Pinpoint the cell where the given text exists, returning its [x, y] midpoint coordinate. 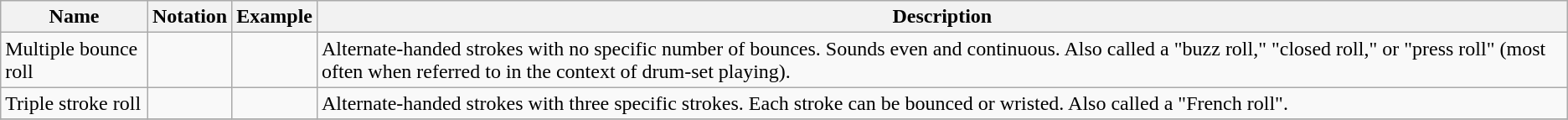
Multiple bounce roll [75, 60]
Example [275, 17]
Description [941, 17]
Alternate-handed strokes with three specific strokes. Each stroke can be bounced or wristed. Also called a "French roll". [941, 103]
Triple stroke roll [75, 103]
Notation [189, 17]
Name [75, 17]
